Search for the cell housing the specified text and yield its (x, y) center coordinate. 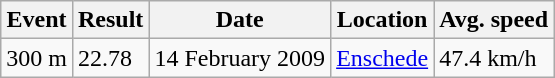
14 February 2009 (240, 58)
Enschede (382, 58)
300 m (37, 58)
Result (110, 20)
Location (382, 20)
47.4 km/h (494, 58)
Event (37, 20)
22.78 (110, 58)
Avg. speed (494, 20)
Date (240, 20)
